Find where the given text appears and provide that cell's center as (x, y) coordinate. 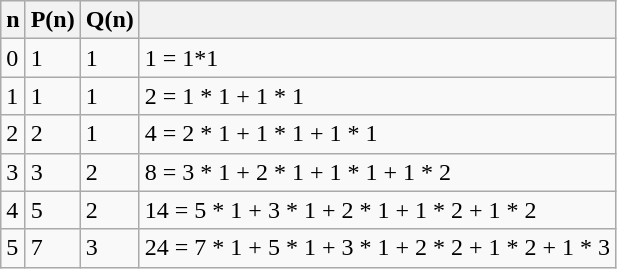
1 = 1*1 (377, 58)
8 = 3 * 1 + 2 * 1 + 1 * 1 + 1 * 2 (377, 172)
Q(n) (110, 20)
0 (13, 58)
14 = 5 * 1 + 3 * 1 + 2 * 1 + 1 * 2 + 1 * 2 (377, 210)
4 = 2 * 1 + 1 * 1 + 1 * 1 (377, 134)
24 = 7 * 1 + 5 * 1 + 3 * 1 + 2 * 2 + 1 * 2 + 1 * 3 (377, 248)
n (13, 20)
4 (13, 210)
P(n) (52, 20)
7 (52, 248)
2 = 1 * 1 + 1 * 1 (377, 96)
